Identify which cell holds the provided text, then report its [x, y] central coordinate. 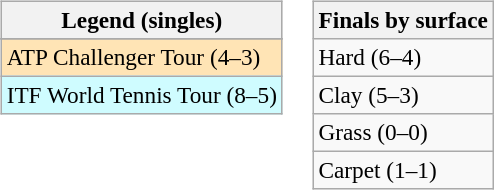
Carpet (1–1) [403, 171]
Legend (singles) [142, 20]
ITF World Tennis Tour (8–5) [142, 95]
Finals by surface [403, 20]
Clay (5–3) [403, 95]
Hard (6–4) [403, 57]
ATP Challenger Tour (4–3) [142, 57]
Grass (0–0) [403, 133]
